Return the (X, Y) coordinate for the center point of the cell that contains the specified text.  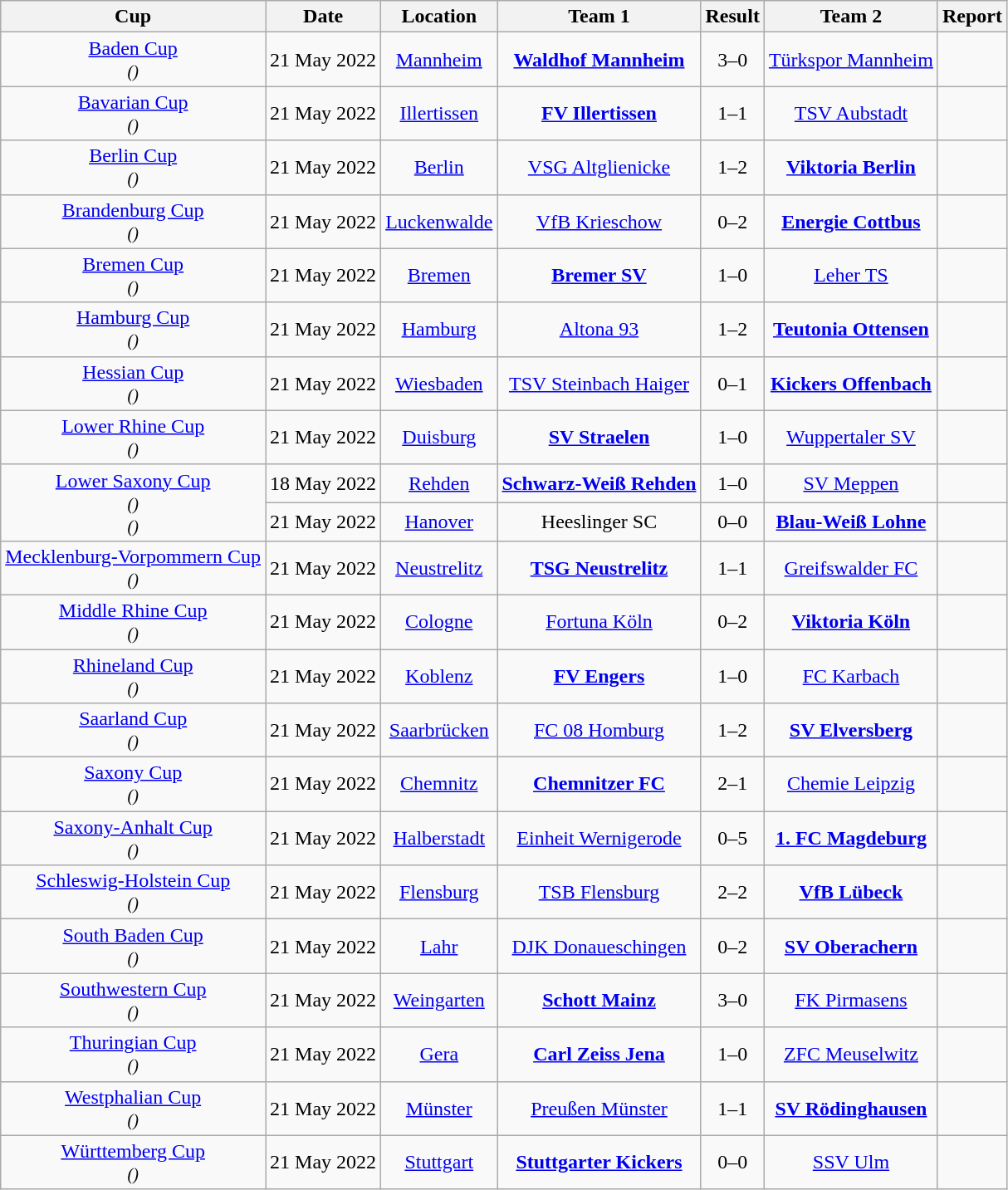
Kickers Offenbach (850, 384)
Rhineland Cup() (133, 676)
Gera (439, 1055)
South Baden Cup() (133, 947)
Southwestern Cup() (133, 1000)
Bremer SV (599, 276)
Baden Cup() (133, 60)
Chemnitz (439, 784)
Viktoria Köln (850, 621)
Hamburg (439, 329)
SV Oberachern (850, 947)
Blau-Weiß Lohne (850, 522)
0–1 (732, 384)
Saarland Cup() (133, 731)
SV Straelen (599, 437)
18 May 2022 (324, 483)
Teutonia Ottensen (850, 329)
FC Karbach (850, 676)
Stuttgart (439, 1163)
Mannheim (439, 60)
TSV Steinbach Haiger (599, 384)
FV Engers (599, 676)
TSB Flensburg (599, 892)
Berlin (439, 168)
Thuringian Cup() (133, 1055)
Illertissen (439, 113)
DJK Donaueschingen (599, 947)
0–5 (732, 839)
Altona 93 (599, 329)
Westphalian Cup() (133, 1108)
Date (324, 17)
Türkspor Mannheim (850, 60)
Fortuna Köln (599, 621)
Weingarten (439, 1000)
TSV Aubstadt (850, 113)
Chemie Leipzig (850, 784)
FV Illertissen (599, 113)
Leher TS (850, 276)
Team 2 (850, 17)
Duisburg (439, 437)
Energie Cottbus (850, 221)
Viktoria Berlin (850, 168)
Mecklenburg-Vorpommern Cup() (133, 568)
Rehden (439, 483)
VfB Krieschow (599, 221)
Hessian Cup() (133, 384)
Preußen Münster (599, 1108)
2–1 (732, 784)
Halberstadt (439, 839)
Neustrelitz (439, 568)
Brandenburg Cup() (133, 221)
Hamburg Cup() (133, 329)
VSG Altglienicke (599, 168)
Lower Rhine Cup() (133, 437)
Flensburg (439, 892)
Saxony-Anhalt Cup() (133, 839)
2–2 (732, 892)
Lahr (439, 947)
Team 1 (599, 17)
Heeslinger SC (599, 522)
Bremen (439, 276)
Cup (133, 17)
SV Rödinghausen (850, 1108)
SV Elversberg (850, 731)
FK Pirmasens (850, 1000)
Chemnitzer FC (599, 784)
Wuppertaler SV (850, 437)
Cologne (439, 621)
ZFC Meuselwitz (850, 1055)
Saxony Cup() (133, 784)
Wiesbaden (439, 384)
VfB Lübeck (850, 892)
SSV Ulm (850, 1163)
Report (971, 17)
Berlin Cup() (133, 168)
Schwarz-Weiß Rehden (599, 483)
FC 08 Homburg (599, 731)
Waldhof Mannheim (599, 60)
Greifswalder FC (850, 568)
Münster (439, 1108)
Saarbrücken (439, 731)
SV Meppen (850, 483)
Einheit Wernigerode (599, 839)
Württemberg Cup() (133, 1163)
Stuttgarter Kickers (599, 1163)
Location (439, 17)
Result (732, 17)
Lower Saxony Cup()() (133, 502)
Carl Zeiss Jena (599, 1055)
TSG Neustrelitz (599, 568)
Hanover (439, 522)
Bavarian Cup() (133, 113)
Luckenwalde (439, 221)
1. FC Magdeburg (850, 839)
Koblenz (439, 676)
Bremen Cup() (133, 276)
Schleswig-Holstein Cup() (133, 892)
Middle Rhine Cup() (133, 621)
Schott Mainz (599, 1000)
